Extract the (x, y) coordinate from the center of the cell holding the provided text.  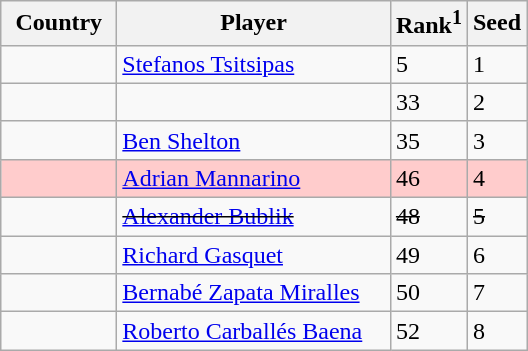
46 (428, 178)
8 (496, 331)
50 (428, 293)
52 (428, 331)
Roberto Carballés Baena (254, 331)
Seed (496, 24)
Country (59, 24)
1 (496, 64)
Richard Gasquet (254, 255)
Stefanos Tsitsipas (254, 64)
2 (496, 102)
33 (428, 102)
Ben Shelton (254, 140)
Bernabé Zapata Miralles (254, 293)
Rank1 (428, 24)
Alexander Bublik (254, 217)
4 (496, 178)
Player (254, 24)
3 (496, 140)
7 (496, 293)
Adrian Mannarino (254, 178)
35 (428, 140)
48 (428, 217)
6 (496, 255)
49 (428, 255)
